For the text-containing cell, return its midpoint in [x, y] coordinate format. 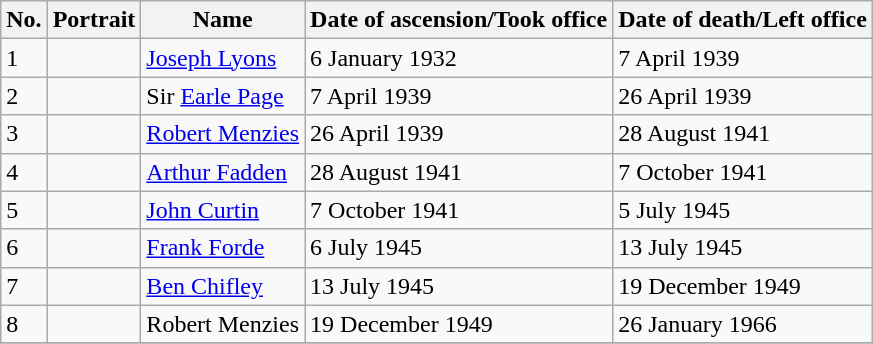
4 [24, 172]
Portrait [94, 20]
Sir Earle Page [223, 96]
2 [24, 96]
John Curtin [223, 210]
7 [24, 286]
Name [223, 20]
6 [24, 248]
6 July 1945 [459, 248]
8 [24, 324]
Joseph Lyons [223, 58]
1 [24, 58]
26 January 1966 [743, 324]
Date of death/Left office [743, 20]
Date of ascension/Took office [459, 20]
Arthur Fadden [223, 172]
3 [24, 134]
5 [24, 210]
No. [24, 20]
6 January 1932 [459, 58]
Ben Chifley [223, 286]
Frank Forde [223, 248]
5 July 1945 [743, 210]
